Search for the cell housing the specified text and yield its [X, Y] center coordinate. 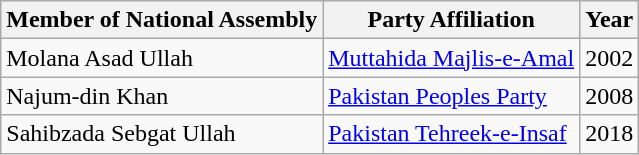
Najum-din Khan [162, 96]
Molana Asad Ullah [162, 58]
Party Affiliation [452, 20]
Pakistan Tehreek-e-Insaf [452, 134]
Muttahida Majlis-e-Amal [452, 58]
2008 [610, 96]
2002 [610, 58]
Sahibzada Sebgat Ullah [162, 134]
Member of National Assembly [162, 20]
Year [610, 20]
2018 [610, 134]
Pakistan Peoples Party [452, 96]
